Determine the (x, y) coordinate at the center of the cell enclosing the given text.  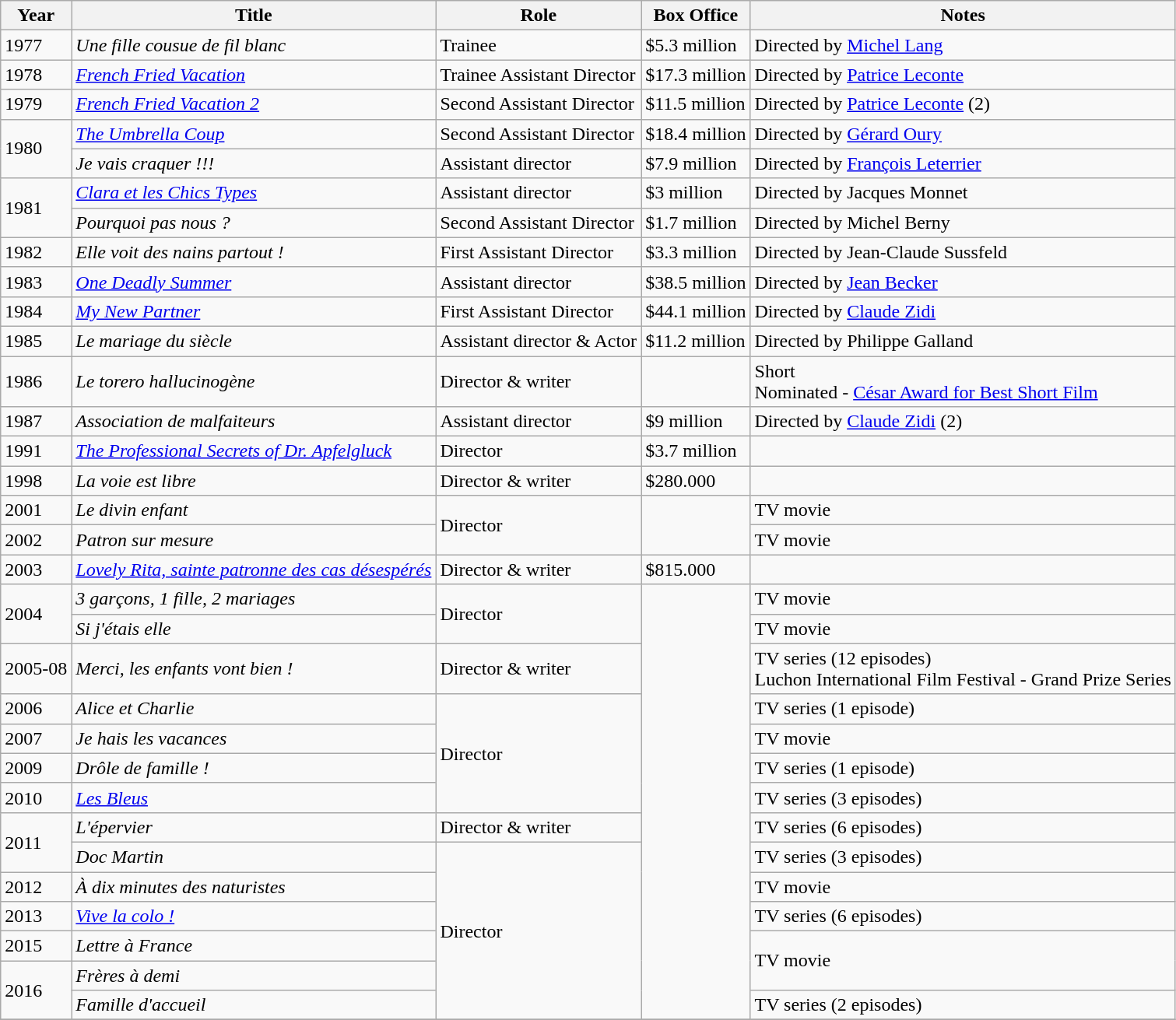
2003 (36, 570)
La voie est libre (254, 481)
The Umbrella Coup (254, 134)
$7.9 million (696, 163)
Drôle de famille ! (254, 768)
1991 (36, 451)
À dix minutes des naturistes (254, 886)
Elle voit des nains partout ! (254, 252)
Famille d'accueil (254, 1005)
Si j'étais elle (254, 629)
$815.000 (696, 570)
2011 (36, 842)
$3 million (696, 193)
$17.3 million (696, 75)
Directed by Jean-Claude Sussfeld (963, 252)
Pourquoi pas nous ? (254, 223)
Directed by Michel Berny (963, 223)
Directed by Claude Zidi (2) (963, 422)
3 garçons, 1 fille, 2 mariages (254, 599)
Le mariage du siècle (254, 341)
2012 (36, 886)
1981 (36, 208)
Directed by Claude Zidi (963, 311)
ShortNominated - César Award for Best Short Film (963, 381)
Directed by François Leterrier (963, 163)
1978 (36, 75)
1979 (36, 104)
1977 (36, 45)
Year (36, 16)
$3.3 million (696, 252)
$3.7 million (696, 451)
Assistant director & Actor (539, 341)
2013 (36, 917)
$9 million (696, 422)
Le torero hallucinogène (254, 381)
TV series (2 episodes) (963, 1005)
1985 (36, 341)
2016 (36, 990)
Trainee (539, 45)
1983 (36, 282)
Alice et Charlie (254, 709)
Les Bleus (254, 797)
2004 (36, 614)
2002 (36, 540)
Directed by Jacques Monnet (963, 193)
2005-08 (36, 669)
French Fried Vacation 2 (254, 104)
$44.1 million (696, 311)
Directed by Gérard Oury (963, 134)
Je vais craquer !!! (254, 163)
$1.7 million (696, 223)
2006 (36, 709)
My New Partner (254, 311)
$18.4 million (696, 134)
2009 (36, 768)
1980 (36, 149)
Title (254, 16)
1986 (36, 381)
Lettre à France (254, 946)
Doc Martin (254, 857)
Directed by Philippe Galland (963, 341)
2015 (36, 946)
Role (539, 16)
Frères à demi (254, 976)
Le divin enfant (254, 510)
Vive la colo ! (254, 917)
Je hais les vacances (254, 738)
2001 (36, 510)
$38.5 million (696, 282)
$280.000 (696, 481)
2007 (36, 738)
1982 (36, 252)
Lovely Rita, sainte patronne des cas désespérés (254, 570)
Directed by Michel Lang (963, 45)
Directed by Jean Becker (963, 282)
Trainee Assistant Director (539, 75)
1998 (36, 481)
Box Office (696, 16)
Directed by Patrice Leconte (2) (963, 104)
Notes (963, 16)
$11.5 million (696, 104)
Association de malfaiteurs (254, 422)
French Fried Vacation (254, 75)
Une fille cousue de fil blanc (254, 45)
1987 (36, 422)
Clara et les Chics Types (254, 193)
$11.2 million (696, 341)
The Professional Secrets of Dr. Apfelgluck (254, 451)
1984 (36, 311)
2010 (36, 797)
TV series (12 episodes)Luchon International Film Festival - Grand Prize Series (963, 669)
Merci, les enfants vont bien ! (254, 669)
$5.3 million (696, 45)
Directed by Patrice Leconte (963, 75)
L'épervier (254, 827)
One Deadly Summer (254, 282)
Patron sur mesure (254, 540)
